Return [X, Y] of the center of cell containing provided text 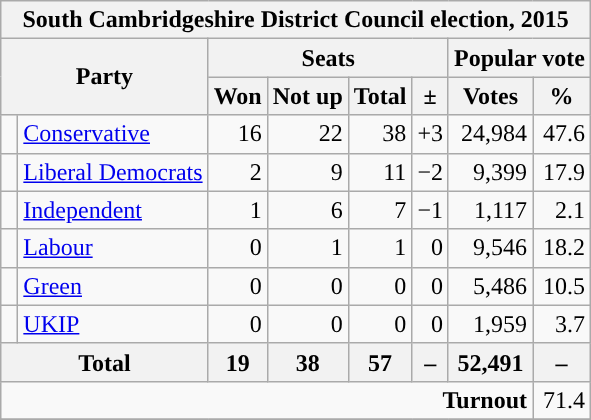
−2 [430, 172]
19 [238, 362]
Won [238, 96]
Party [104, 77]
52,491 [490, 362]
South Cambridgeshire District Council election, 2015 [296, 20]
10.5 [562, 286]
1,117 [490, 210]
2 [238, 172]
Liberal Democrats [113, 172]
Labour [113, 248]
9,546 [490, 248]
24,984 [490, 134]
1,959 [490, 324]
57 [380, 362]
Popular vote [519, 58]
5,486 [490, 286]
Turnout [267, 400]
Votes [490, 96]
22 [308, 134]
17.9 [562, 172]
% [562, 96]
UKIP [113, 324]
11 [380, 172]
16 [238, 134]
9,399 [490, 172]
47.6 [562, 134]
6 [308, 210]
Green [113, 286]
Not up [308, 96]
Independent [113, 210]
−1 [430, 210]
3.7 [562, 324]
2.1 [562, 210]
+3 [430, 134]
7 [380, 210]
71.4 [562, 400]
18.2 [562, 248]
Conservative [113, 134]
± [430, 96]
9 [308, 172]
Seats [328, 58]
